For the text-containing cell, return its midpoint in [x, y] coordinate format. 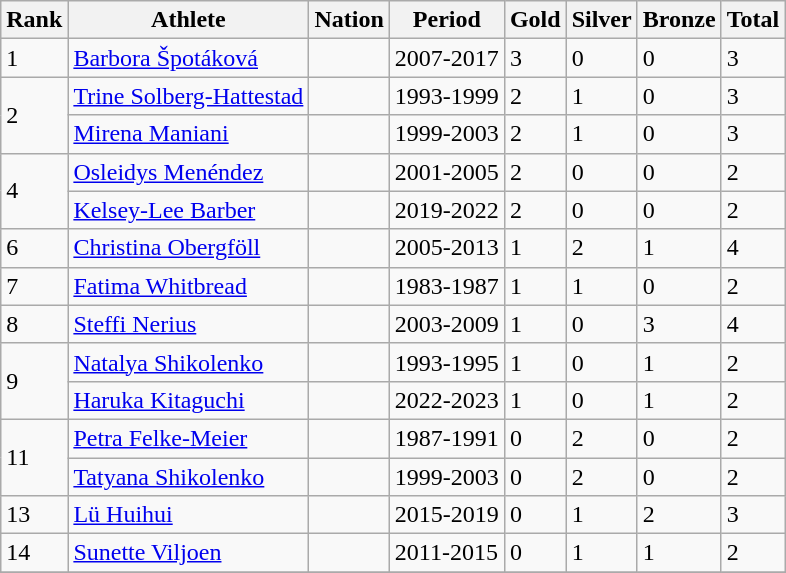
Haruka Kitaguchi [188, 400]
13 [34, 515]
7 [34, 286]
Mirena Maniani [188, 134]
14 [34, 553]
Osleidys Menéndez [188, 172]
8 [34, 324]
Gold [535, 20]
Period [446, 20]
2007-2017 [446, 58]
Barbora Špotáková [188, 58]
2019-2022 [446, 210]
Trine Solberg-Hattestad [188, 96]
2022-2023 [446, 400]
Sunette Viljoen [188, 553]
Athlete [188, 20]
Nation [349, 20]
9 [34, 381]
2001-2005 [446, 172]
Silver [602, 20]
1983-1987 [446, 286]
Lü Huihui [188, 515]
Total [753, 20]
11 [34, 457]
Tatyana Shikolenko [188, 477]
2003-2009 [446, 324]
2015-2019 [446, 515]
Kelsey-Lee Barber [188, 210]
1993-1995 [446, 362]
1987-1991 [446, 438]
6 [34, 248]
Natalya Shikolenko [188, 362]
Fatima Whitbread [188, 286]
2005-2013 [446, 248]
1993-1999 [446, 96]
Christina Obergföll [188, 248]
Petra Felke-Meier [188, 438]
2011-2015 [446, 553]
Rank [34, 20]
Bronze [679, 20]
Steffi Nerius [188, 324]
